Capture the cell that displays the provided text and extract its [X, Y] central coordinate. 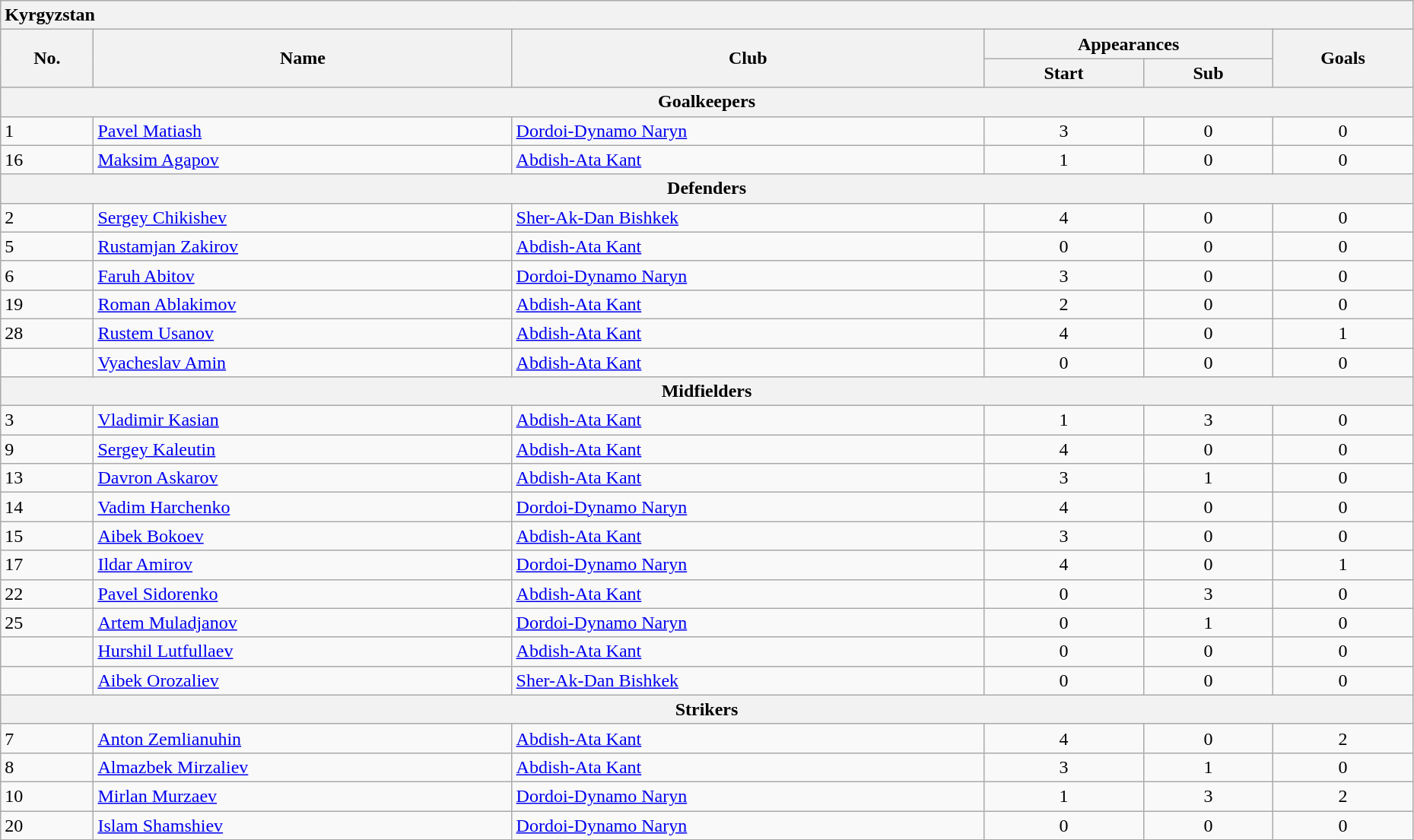
15 [47, 536]
28 [47, 333]
7 [47, 738]
Club [748, 59]
Aibek Orozaliev [303, 680]
Rustem Usanov [303, 333]
Kyrgyzstan [707, 15]
Anton Zemlianuhin [303, 738]
Rustamjan Zakirov [303, 246]
10 [47, 796]
Sergey Kaleutin [303, 449]
9 [47, 449]
Goals [1343, 59]
Hurshil Lutfullaev [303, 651]
Almazbek Mirzaliev [303, 767]
Pavel Matiash [303, 131]
Start [1064, 73]
Defenders [707, 189]
Artem Muladjanov [303, 623]
Aibek Bokoev [303, 536]
Islam Shamshiev [303, 825]
16 [47, 160]
Vadim Harchenko [303, 507]
Pavel Sidorenko [303, 594]
Mirlan Murzaev [303, 796]
17 [47, 565]
Faruh Abitov [303, 275]
13 [47, 478]
Vyacheslav Amin [303, 363]
Midfielders [707, 391]
Sub [1208, 73]
Goalkeepers [707, 102]
Name [303, 59]
8 [47, 767]
Strikers [707, 709]
14 [47, 507]
Ildar Amirov [303, 565]
6 [47, 275]
No. [47, 59]
Davron Askarov [303, 478]
25 [47, 623]
5 [47, 246]
19 [47, 304]
Appearances [1129, 44]
Vladimir Kasian [303, 420]
Roman Ablakimov [303, 304]
Maksim Agapov [303, 160]
Sergey Chikishev [303, 217]
22 [47, 594]
20 [47, 825]
